For the text-containing cell, return its midpoint in (X, Y) coordinate format. 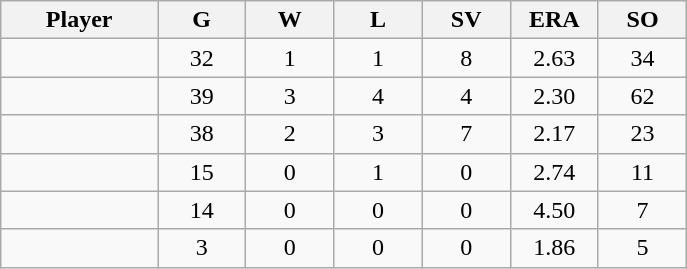
2.17 (554, 134)
L (378, 20)
1.86 (554, 248)
34 (642, 58)
5 (642, 248)
11 (642, 172)
38 (202, 134)
8 (466, 58)
ERA (554, 20)
39 (202, 96)
W (290, 20)
2 (290, 134)
2.74 (554, 172)
62 (642, 96)
2.30 (554, 96)
2.63 (554, 58)
G (202, 20)
32 (202, 58)
Player (80, 20)
4.50 (554, 210)
SO (642, 20)
SV (466, 20)
14 (202, 210)
15 (202, 172)
23 (642, 134)
